Output the (X, Y) coordinate of the center of the cell containing the given text.  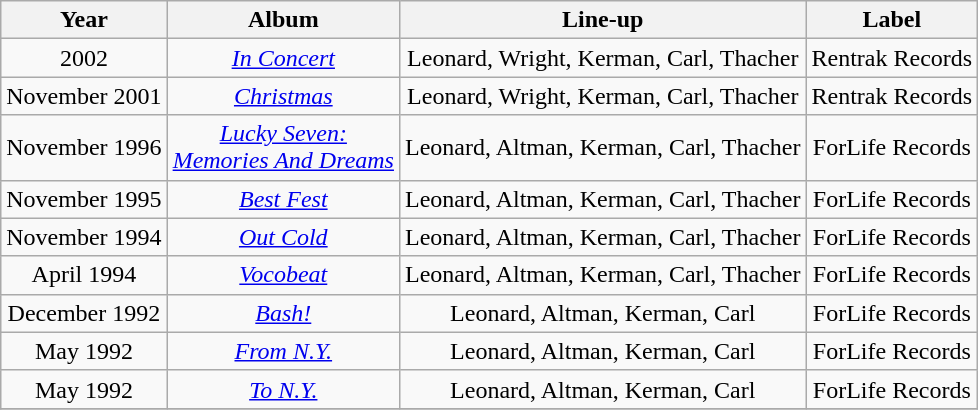
Album (283, 20)
November 1994 (84, 237)
Best Fest (283, 199)
Bash! (283, 313)
Christmas (283, 96)
To N.Y. (283, 389)
November 1996 (84, 148)
December 1992 (84, 313)
Lucky Seven:Memories And Dreams (283, 148)
Label (892, 20)
2002 (84, 58)
April 1994 (84, 275)
Line-up (602, 20)
Year (84, 20)
Out Cold (283, 237)
November 2001 (84, 96)
In Concert (283, 58)
November 1995 (84, 199)
Vocobeat (283, 275)
From N.Y. (283, 351)
